Extract the [X, Y] coordinate from the center of the cell holding the provided text.  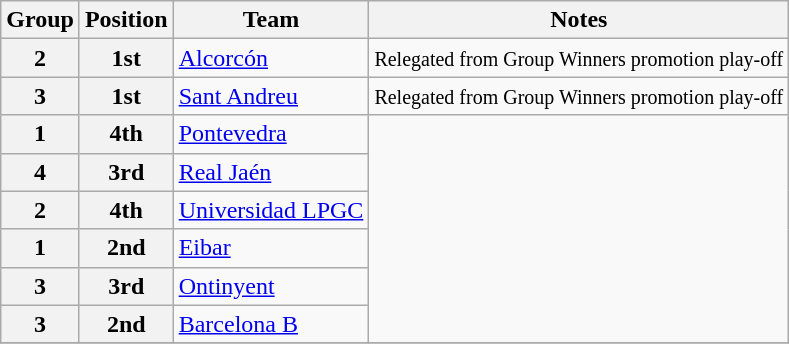
Pontevedra [271, 134]
Real Jaén [271, 172]
Group [40, 20]
Eibar [271, 248]
Sant Andreu [271, 96]
Alcorcón [271, 58]
4 [40, 172]
Universidad LPGC [271, 210]
Ontinyent [271, 286]
Barcelona B [271, 324]
Position [126, 20]
Team [271, 20]
Notes [579, 20]
